Output the (X, Y) coordinate of the center of the cell containing the given text.  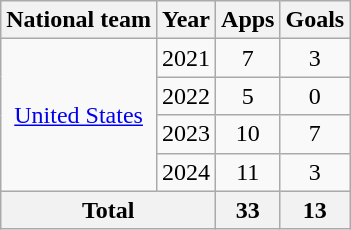
2021 (186, 58)
10 (248, 134)
33 (248, 210)
2022 (186, 96)
Apps (248, 20)
2024 (186, 172)
Goals (315, 20)
United States (79, 115)
5 (248, 96)
0 (315, 96)
2023 (186, 134)
Year (186, 20)
National team (79, 20)
Total (108, 210)
13 (315, 210)
11 (248, 172)
